Provide the (X, Y) coordinate of the cell's center where the given text is located.  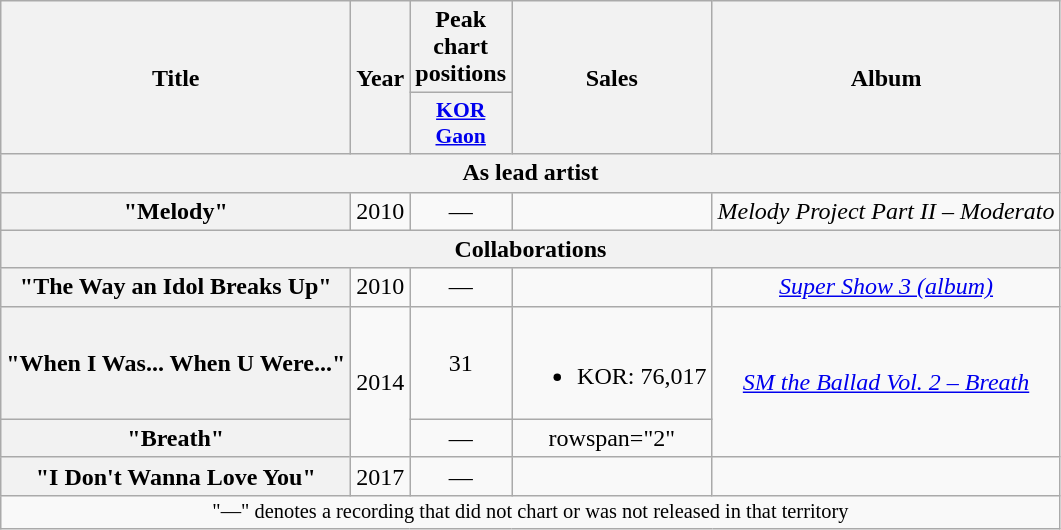
"Melody" (176, 211)
"Breath" (176, 438)
Year (380, 78)
Album (886, 78)
"When I Was... When U Were..." (176, 362)
Sales (612, 78)
Collaborations (530, 249)
KOR: 76,017 (612, 362)
"I Don't Wanna Love You" (176, 476)
2014 (380, 382)
As lead artist (530, 173)
31 (461, 362)
Peak chart positions (461, 47)
Melody Project Part II – Moderato (886, 211)
rowspan="2" (612, 438)
2017 (380, 476)
"—" denotes a recording that did not chart or was not released in that territory (530, 512)
"The Way an Idol Breaks Up" (176, 287)
SM the Ballad Vol. 2 – Breath (886, 382)
Title (176, 78)
KORGaon (461, 124)
Super Show 3 (album) (886, 287)
